Output the [X, Y] coordinate of the center of the cell containing the given text.  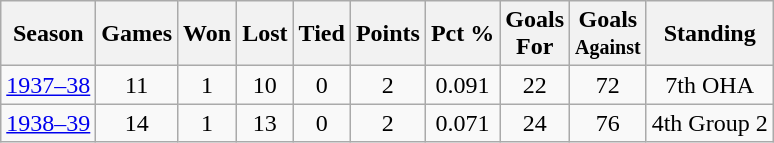
Season [48, 34]
Games [137, 34]
0.091 [462, 85]
11 [137, 85]
Won [208, 34]
Standing [710, 34]
14 [137, 123]
0.071 [462, 123]
24 [535, 123]
4th Group 2 [710, 123]
22 [535, 85]
7th OHA [710, 85]
Pct % [462, 34]
Lost [265, 34]
1937–38 [48, 85]
72 [608, 85]
Tied [322, 34]
GoalsFor [535, 34]
13 [265, 123]
Points [388, 34]
1938–39 [48, 123]
GoalsAgainst [608, 34]
76 [608, 123]
10 [265, 85]
